Determine the (x, y) coordinate at the center of the cell enclosing the given text.  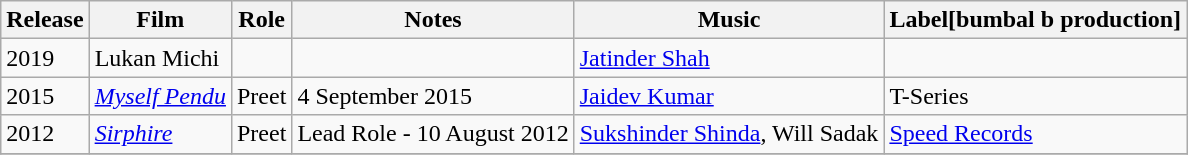
Lukan Michi (160, 58)
Label[bumbal b production] (1036, 20)
Role (261, 20)
4 September 2015 (433, 96)
Film (160, 20)
2015 (45, 96)
Jaidev Kumar (729, 96)
Sukshinder Shinda, Will Sadak (729, 134)
Music (729, 20)
2012 (45, 134)
Sirphire (160, 134)
Notes (433, 20)
Release (45, 20)
T-Series (1036, 96)
Lead Role - 10 August 2012 (433, 134)
2019 (45, 58)
Jatinder Shah (729, 58)
Myself Pendu (160, 96)
Speed Records (1036, 134)
